Determine the (X, Y) coordinate at the center of the cell enclosing the given text.  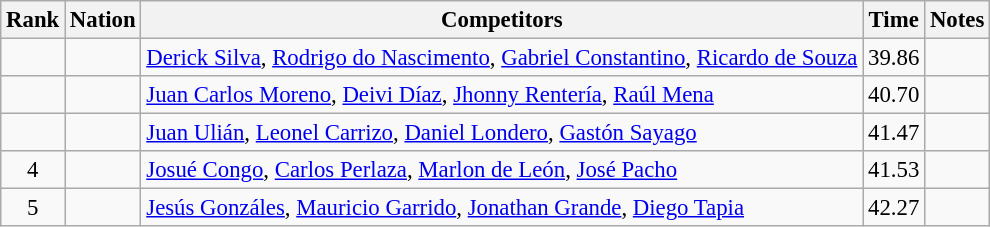
Jesús Gonzáles, Mauricio Garrido, Jonathan Grande, Diego Tapia (502, 208)
4 (33, 170)
41.53 (894, 170)
40.70 (894, 95)
Notes (958, 20)
Time (894, 20)
Derick Silva, Rodrigo do Nascimento, Gabriel Constantino, Ricardo de Souza (502, 58)
Juan Carlos Moreno, Deivi Díaz, Jhonny Rentería, Raúl Mena (502, 95)
39.86 (894, 58)
Juan Ulián, Leonel Carrizo, Daniel Londero, Gastón Sayago (502, 133)
5 (33, 208)
Nation (103, 20)
Rank (33, 20)
42.27 (894, 208)
Josué Congo, Carlos Perlaza, Marlon de León, José Pacho (502, 170)
41.47 (894, 133)
Competitors (502, 20)
